Locate the cell with the specified text and output its [x, y] center coordinate. 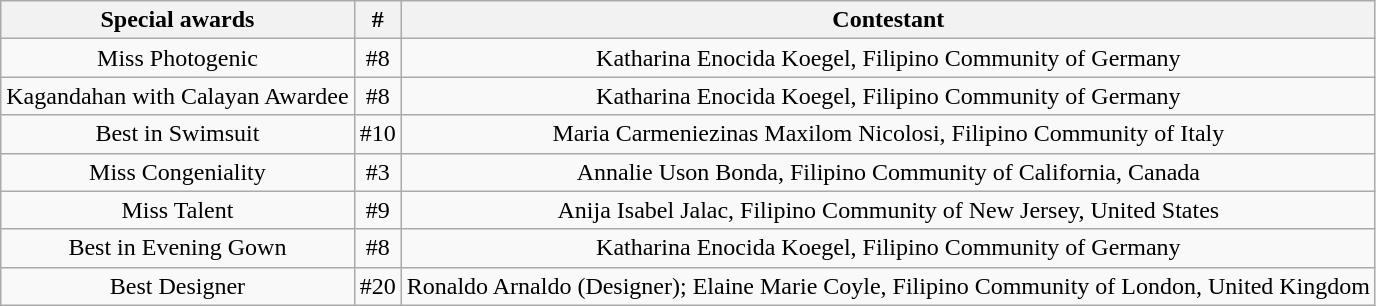
# [378, 20]
Miss Photogenic [178, 58]
#20 [378, 286]
Best in Swimsuit [178, 134]
Kagandahan with Calayan Awardee [178, 96]
Miss Congeniality [178, 172]
Best in Evening Gown [178, 248]
Ronaldo Arnaldo (Designer); Elaine Marie Coyle, Filipino Community of London, United Kingdom [888, 286]
Special awards [178, 20]
Best Designer [178, 286]
#10 [378, 134]
#3 [378, 172]
Maria Carmeniezinas Maxilom Nicolosi, Filipino Community of Italy [888, 134]
#9 [378, 210]
Annalie Uson Bonda, Filipino Community of California, Canada [888, 172]
Contestant [888, 20]
Anija Isabel Jalac, Filipino Community of New Jersey, United States [888, 210]
Miss Talent [178, 210]
